Detect which cell encompasses the target text, then output its [x, y] center coordinate. 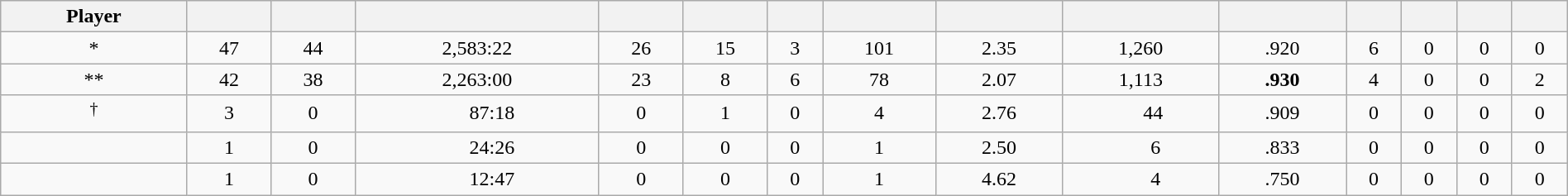
.833 [1283, 147]
Player [94, 17]
2.07 [999, 79]
.750 [1283, 179]
2.35 [999, 48]
2 [1540, 79]
8 [725, 79]
4.62 [999, 179]
* [94, 48]
.920 [1283, 48]
1,260 [1141, 48]
38 [313, 79]
.909 [1283, 114]
42 [229, 79]
12:47 [476, 179]
2.76 [999, 114]
** [94, 79]
2,263:00 [476, 79]
2,583:22 [476, 48]
101 [879, 48]
87:18 [476, 114]
15 [725, 48]
† [94, 114]
.930 [1283, 79]
24:26 [476, 147]
78 [879, 79]
26 [641, 48]
47 [229, 48]
23 [641, 79]
1,113 [1141, 79]
2.50 [999, 147]
